Pinpoint the cell where the given text exists, returning its (x, y) midpoint coordinate. 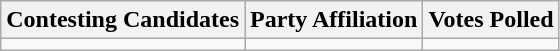
Votes Polled (491, 20)
Party Affiliation (334, 20)
Contesting Candidates (123, 20)
